Scan for the cell matching the given text and deliver its (X, Y) coordinate at center. 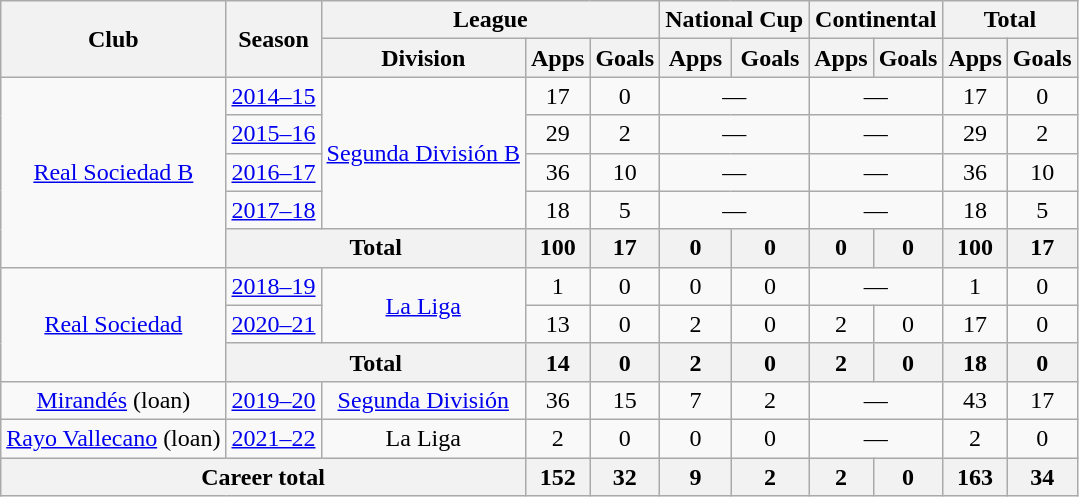
2020–21 (274, 324)
34 (1042, 477)
32 (625, 477)
14 (557, 362)
Segunda División B (423, 153)
43 (975, 400)
Rayo Vallecano (loan) (114, 438)
Continental (876, 20)
2014–15 (274, 96)
2015–16 (274, 134)
League (490, 20)
National Cup (734, 20)
Real Sociedad B (114, 172)
13 (557, 324)
2018–19 (274, 286)
2016–17 (274, 172)
Segunda División (423, 400)
Real Sociedad (114, 324)
9 (696, 477)
2021–22 (274, 438)
2019–20 (274, 400)
163 (975, 477)
Career total (264, 477)
Season (274, 39)
Division (423, 58)
15 (625, 400)
7 (696, 400)
Mirandés (loan) (114, 400)
Club (114, 39)
152 (557, 477)
2017–18 (274, 210)
